Extract the (x, y) coordinate from the center of the cell holding the provided text.  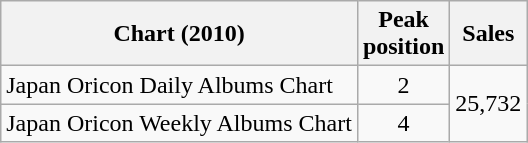
Peakposition (403, 34)
4 (403, 123)
25,732 (488, 104)
Japan Oricon Daily Albums Chart (180, 85)
2 (403, 85)
Japan Oricon Weekly Albums Chart (180, 123)
Chart (2010) (180, 34)
Sales (488, 34)
